Return [x, y] of the center of cell containing provided text 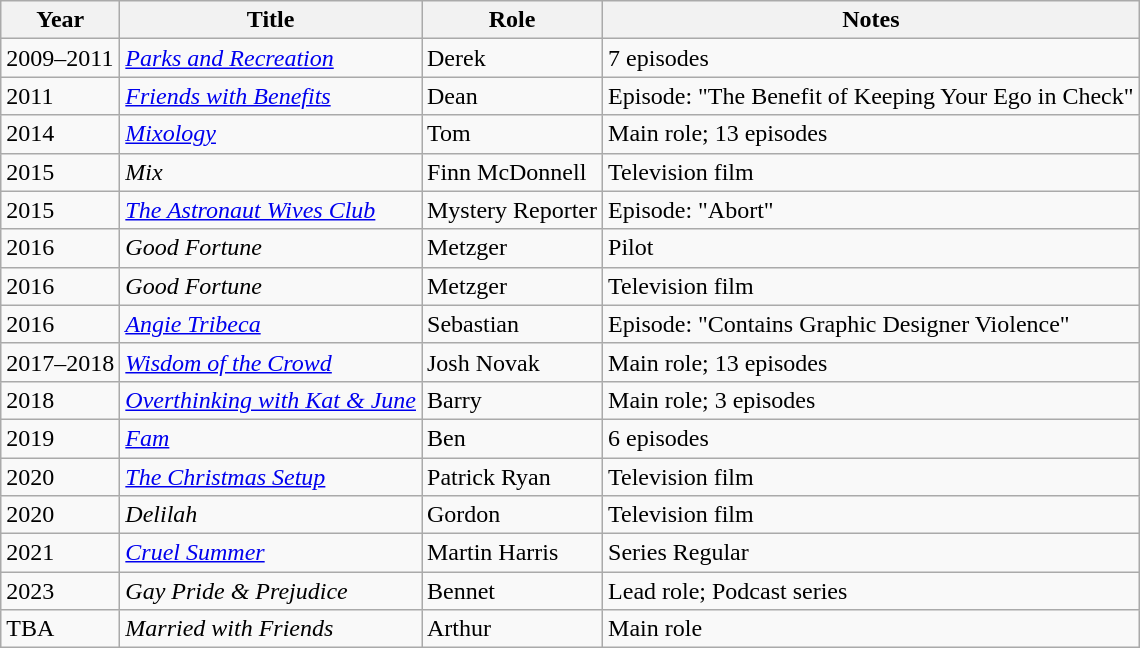
Sebastian [512, 324]
Martin Harris [512, 553]
Finn McDonnell [512, 172]
2023 [60, 591]
Fam [271, 438]
6 episodes [872, 438]
Lead role; Podcast series [872, 591]
Bennet [512, 591]
Role [512, 20]
TBA [60, 629]
Gordon [512, 515]
Episode: "Contains Graphic Designer Violence" [872, 324]
2018 [60, 400]
Wisdom of the Crowd [271, 362]
Mix [271, 172]
Patrick Ryan [512, 477]
Episode: "The Benefit of Keeping Your Ego in Check" [872, 96]
Derek [512, 58]
Married with Friends [271, 629]
Delilah [271, 515]
Mystery Reporter [512, 210]
Gay Pride & Prejudice [271, 591]
Dean [512, 96]
Ben [512, 438]
Title [271, 20]
2021 [60, 553]
Cruel Summer [271, 553]
Parks and Recreation [271, 58]
Barry [512, 400]
Mixology [271, 134]
Main role [872, 629]
Tom [512, 134]
2017–2018 [60, 362]
Main role; 3 episodes [872, 400]
Notes [872, 20]
7 episodes [872, 58]
2019 [60, 438]
The Christmas Setup [271, 477]
Overthinking with Kat & June [271, 400]
The Astronaut Wives Club [271, 210]
2014 [60, 134]
Series Regular [872, 553]
Pilot [872, 248]
2011 [60, 96]
Year [60, 20]
2009–2011 [60, 58]
Angie Tribeca [271, 324]
Friends with Benefits [271, 96]
Episode: "Abort" [872, 210]
Arthur [512, 629]
Josh Novak [512, 362]
